Identify which cell holds the provided text, then report its (x, y) central coordinate. 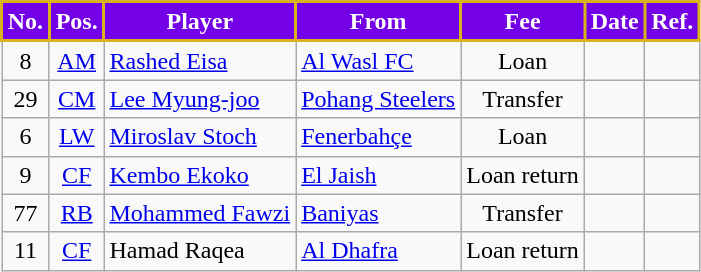
RB (76, 213)
Pohang Steelers (378, 99)
AM (76, 60)
9 (26, 175)
No. (26, 22)
Date (614, 22)
Fenerbahçe (378, 137)
Al Wasl FC (378, 60)
Player (200, 22)
6 (26, 137)
8 (26, 60)
Mohammed Fawzi (200, 213)
Al Dhafra (378, 251)
Hamad Raqea (200, 251)
Lee Myung-joo (200, 99)
Kembo Ekoko (200, 175)
Miroslav Stoch (200, 137)
Pos. (76, 22)
Fee (523, 22)
El Jaish (378, 175)
Baniyas (378, 213)
77 (26, 213)
11 (26, 251)
CM (76, 99)
Rashed Eisa (200, 60)
Ref. (672, 22)
29 (26, 99)
LW (76, 137)
From (378, 22)
